Locate the cell with the specified text and output its (X, Y) center coordinate. 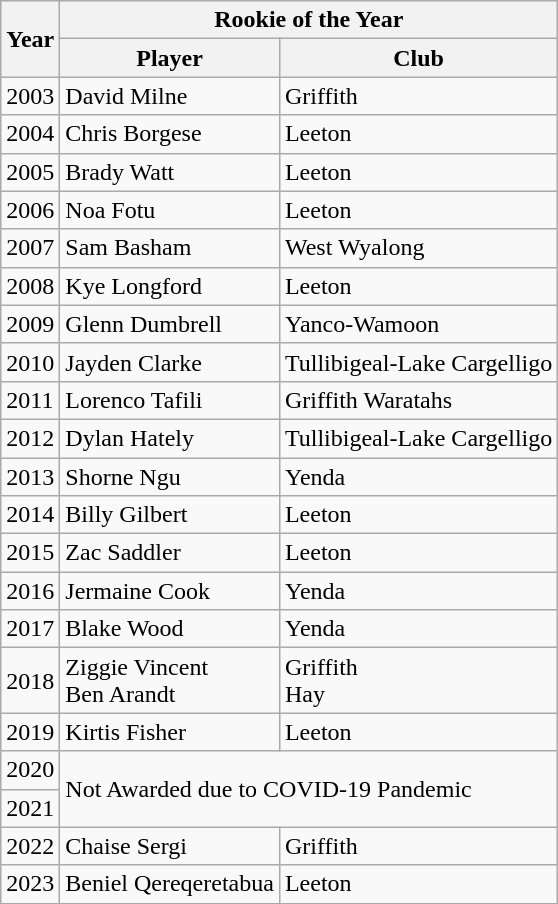
2010 (30, 362)
2011 (30, 400)
Year (30, 39)
Glenn Dumbrell (170, 324)
West Wyalong (418, 248)
Yanco-Wamoon (418, 324)
Kirtis Fisher (170, 732)
2013 (30, 477)
2022 (30, 846)
Club (418, 58)
2014 (30, 515)
Player (170, 58)
2012 (30, 438)
2017 (30, 629)
2003 (30, 96)
2021 (30, 808)
Griffith Waratahs (418, 400)
2008 (30, 286)
Noa Fotu (170, 210)
Lorenco Tafili (170, 400)
Beniel Qereqeretabua (170, 884)
2019 (30, 732)
Brady Watt (170, 172)
Shorne Ngu (170, 477)
2018 (30, 680)
Griffith Hay (418, 680)
Kye Longford (170, 286)
Rookie of the Year (309, 20)
Jayden Clarke (170, 362)
2007 (30, 248)
Dylan Hately (170, 438)
Not Awarded due to COVID-19 Pandemic (309, 789)
Ziggie VincentBen Arandt (170, 680)
2023 (30, 884)
2016 (30, 591)
Chris Borgese (170, 134)
Sam Basham (170, 248)
2009 (30, 324)
David Milne (170, 96)
Zac Saddler (170, 553)
Billy Gilbert (170, 515)
Chaise Sergi (170, 846)
2015 (30, 553)
Blake Wood (170, 629)
2020 (30, 770)
2004 (30, 134)
Jermaine Cook (170, 591)
2005 (30, 172)
2006 (30, 210)
